Detect which cell encompasses the target text, then output its (X, Y) center coordinate. 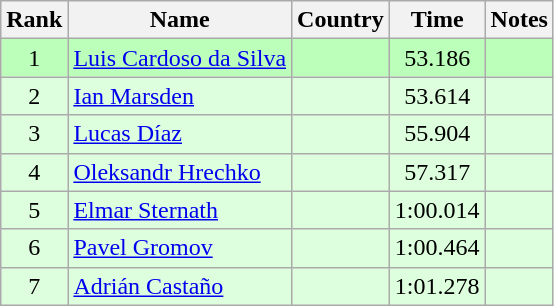
1 (34, 58)
1:00.014 (437, 210)
Ian Marsden (180, 96)
Name (180, 20)
Rank (34, 20)
Time (437, 20)
3 (34, 134)
1:01.278 (437, 286)
1:00.464 (437, 248)
53.614 (437, 96)
7 (34, 286)
4 (34, 172)
Oleksandr Hrechko (180, 172)
2 (34, 96)
53.186 (437, 58)
Pavel Gromov (180, 248)
57.317 (437, 172)
Lucas Díaz (180, 134)
6 (34, 248)
55.904 (437, 134)
Adrián Castaño (180, 286)
Country (341, 20)
Elmar Sternath (180, 210)
5 (34, 210)
Luis Cardoso da Silva (180, 58)
Notes (519, 20)
